Provide the [x, y] coordinate of the cell's center where the given text is located.  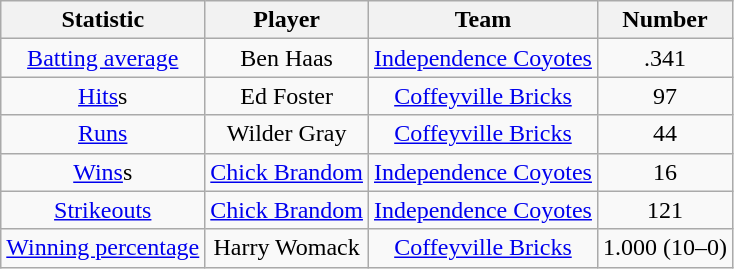
Statistic [103, 20]
Number [664, 20]
Batting average [103, 58]
Wilder Gray [287, 134]
Strikeouts [103, 210]
97 [664, 96]
1.000 (10–0) [664, 248]
Winss [103, 172]
Ed Foster [287, 96]
Harry Womack [287, 248]
Hitss [103, 96]
Winning percentage [103, 248]
.341 [664, 58]
Ben Haas [287, 58]
Team [482, 20]
Runs [103, 134]
44 [664, 134]
Player [287, 20]
121 [664, 210]
16 [664, 172]
